Scan for the cell matching the given text and deliver its [x, y] coordinate at center. 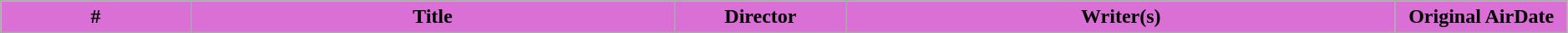
Original AirDate [1481, 17]
# [96, 17]
Director [760, 17]
Writer(s) [1121, 17]
Title [433, 17]
